Extract the [X, Y] coordinate from the center of the cell holding the provided text.  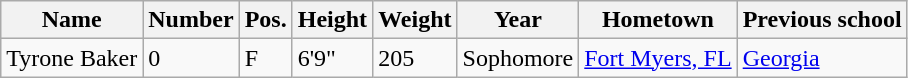
Fort Myers, FL [658, 58]
Tyrone Baker [72, 58]
Year [518, 20]
Georgia [822, 58]
Weight [415, 20]
Previous school [822, 20]
F [266, 58]
Name [72, 20]
Hometown [658, 20]
205 [415, 58]
Sophomore [518, 58]
6'9" [332, 58]
Pos. [266, 20]
Height [332, 20]
Number [191, 20]
0 [191, 58]
